Identify which cell holds the provided text, then report its (X, Y) central coordinate. 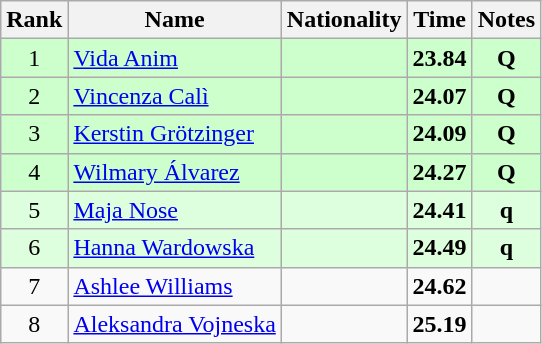
Aleksandra Vojneska (174, 324)
24.27 (440, 172)
Wilmary Álvarez (174, 172)
Maja Nose (174, 210)
1 (34, 58)
Nationality (344, 20)
23.84 (440, 58)
5 (34, 210)
Hanna Wardowska (174, 248)
3 (34, 134)
25.19 (440, 324)
24.41 (440, 210)
Rank (34, 20)
Vida Anim (174, 58)
24.07 (440, 96)
6 (34, 248)
Time (440, 20)
8 (34, 324)
24.09 (440, 134)
Vincenza Calì (174, 96)
Ashlee Williams (174, 286)
2 (34, 96)
7 (34, 286)
Name (174, 20)
24.49 (440, 248)
24.62 (440, 286)
Kerstin Grötzinger (174, 134)
4 (34, 172)
Notes (506, 20)
